Pinpoint the cell where the given text exists, returning its [X, Y] midpoint coordinate. 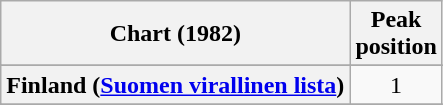
Peakposition [396, 34]
Finland (Suomen virallinen lista) [176, 85]
1 [396, 85]
Chart (1982) [176, 34]
